Provide the [x, y] coordinate of the cell's center where the given text is located.  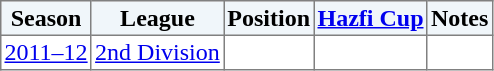
Season [46, 18]
Position [269, 18]
Notes [460, 18]
League [157, 18]
2011–12 [46, 52]
Hazfi Cup [371, 18]
2nd Division [157, 52]
